Detect which cell encompasses the target text, then output its [X, Y] center coordinate. 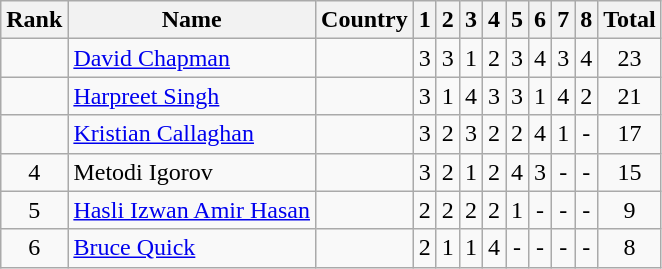
Kristian Callaghan [192, 134]
Bruce Quick [192, 248]
Country [365, 20]
David Chapman [192, 58]
15 [630, 172]
17 [630, 134]
23 [630, 58]
Harpreet Singh [192, 96]
Rank [34, 20]
Hasli Izwan Amir Hasan [192, 210]
Metodi Igorov [192, 172]
9 [630, 210]
Total [630, 20]
21 [630, 96]
Name [192, 20]
7 [564, 20]
